Locate the cell with the specified text and output its (x, y) center coordinate. 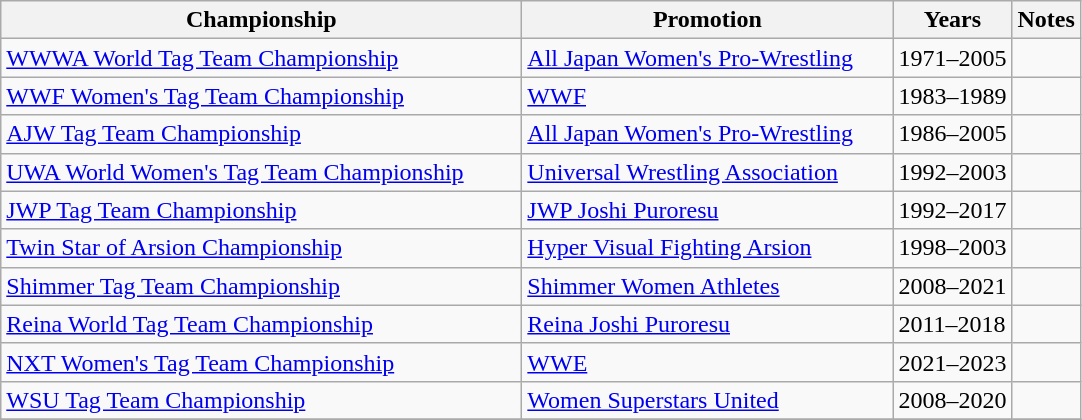
NXT Women's Tag Team Championship (262, 362)
1986–2005 (952, 134)
Universal Wrestling Association (708, 172)
Championship (262, 20)
WSU Tag Team Championship (262, 400)
1992–2017 (952, 210)
WWF Women's Tag Team Championship (262, 96)
2008–2020 (952, 400)
Hyper Visual Fighting Arsion (708, 248)
Women Superstars United (708, 400)
JWP Tag Team Championship (262, 210)
1998–2003 (952, 248)
UWA World Women's Tag Team Championship (262, 172)
Twin Star of Arsion Championship (262, 248)
WWWA World Tag Team Championship (262, 58)
Reina World Tag Team Championship (262, 324)
1983–1989 (952, 96)
AJW Tag Team Championship (262, 134)
Notes (1046, 20)
Reina Joshi Puroresu (708, 324)
2008–2021 (952, 286)
Shimmer Tag Team Championship (262, 286)
WWE (708, 362)
WWF (708, 96)
Shimmer Women Athletes (708, 286)
Years (952, 20)
1992–2003 (952, 172)
JWP Joshi Puroresu (708, 210)
2011–2018 (952, 324)
2021–2023 (952, 362)
1971–2005 (952, 58)
Promotion (708, 20)
